Locate the cell with the specified text and output its (X, Y) center coordinate. 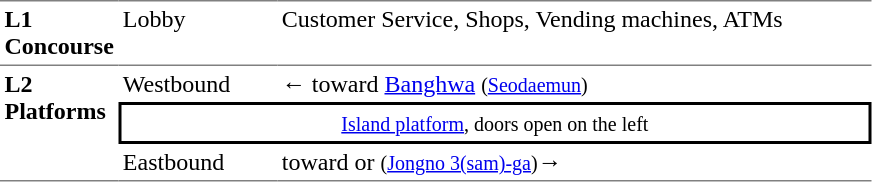
L2Platforms (59, 124)
Westbound (198, 84)
Eastbound (198, 163)
L1Concourse (59, 33)
Lobby (198, 33)
Island platform, doors open on the left (494, 123)
toward or (Jongno 3(sam)-ga)→ (574, 163)
← toward Banghwa (Seodaemun) (574, 84)
Customer Service, Shops, Vending machines, ATMs (574, 33)
